Search for the cell housing the specified text and yield its [X, Y] center coordinate. 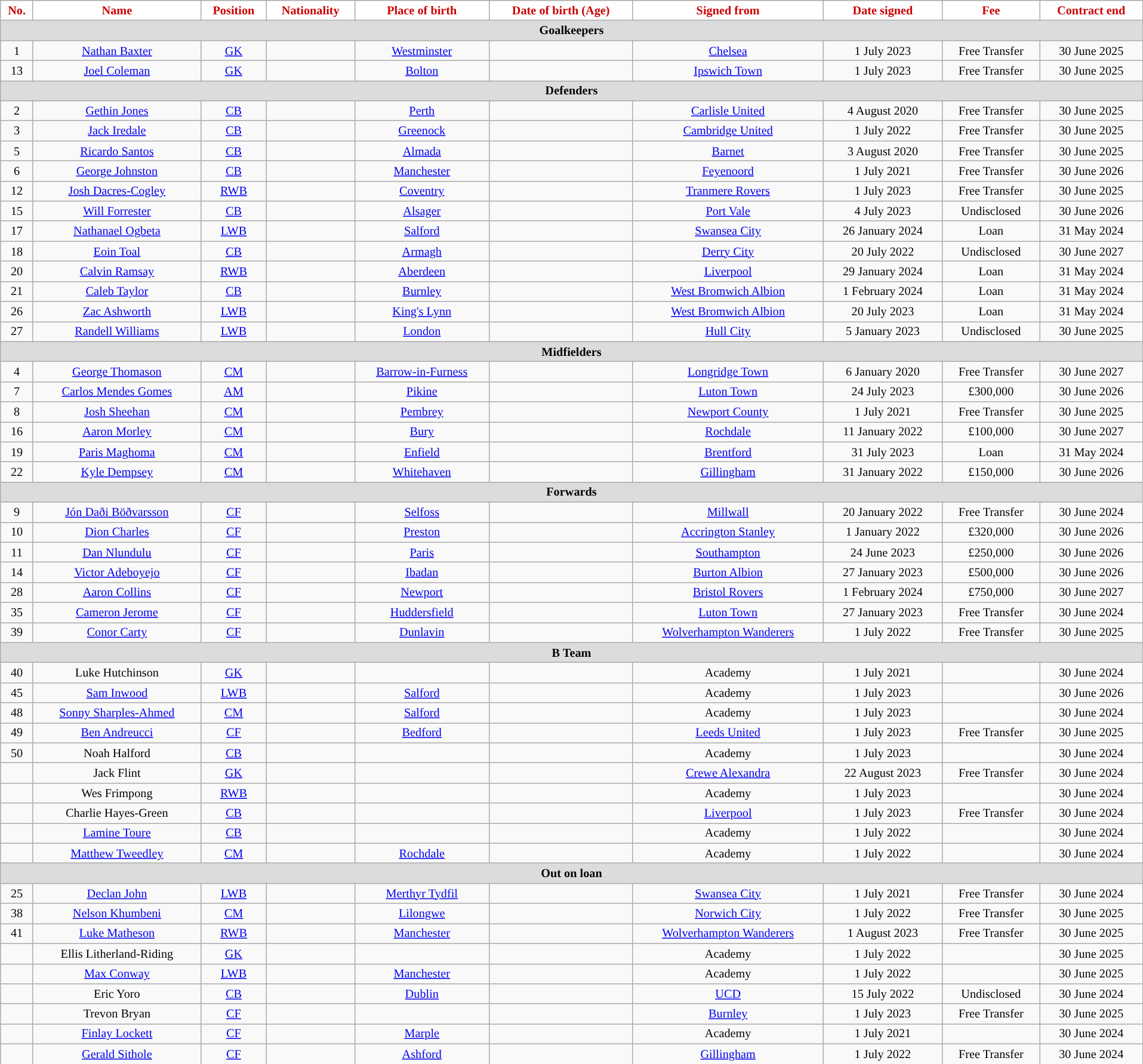
Date of birth (Age) [561, 10]
26 January 2024 [882, 231]
20 July 2023 [882, 311]
9 [17, 512]
Norwich City [728, 914]
22 [17, 472]
Gethin Jones [117, 110]
Josh Sheehan [117, 411]
Forwards [572, 492]
Declan John [117, 893]
Southampton [728, 552]
31 January 2022 [882, 472]
Noah Halford [117, 753]
George Johnston [117, 171]
24 June 2023 [882, 552]
Zac Ashworth [117, 311]
Ipswich Town [728, 70]
26 [17, 311]
Aberdeen [422, 271]
Fee [991, 10]
AM [233, 392]
11 [17, 552]
Caleb Taylor [117, 291]
Luke Hutchinson [117, 672]
Place of birth [422, 10]
Greenock [422, 131]
1 August 2023 [882, 933]
31 July 2023 [882, 452]
28 [17, 592]
Burton Albion [728, 572]
18 [17, 251]
Date signed [882, 10]
£750,000 [991, 592]
Alsager [422, 211]
Cambridge United [728, 131]
Midfielders [572, 352]
20 July 2022 [882, 251]
4 [17, 371]
Signed from [728, 10]
Pikine [422, 392]
Chelsea [728, 50]
Charlie Hayes-Green [117, 813]
Selfoss [422, 512]
Finlay Lockett [117, 1034]
Bedford [422, 733]
Whitehaven [422, 472]
Will Forrester [117, 211]
Barrow-in-Furness [422, 371]
Ben Andreucci [117, 733]
4 August 2020 [882, 110]
Contract end [1091, 10]
1 January 2022 [882, 532]
UCD [728, 994]
Ibadan [422, 572]
Calvin Ramsay [117, 271]
£320,000 [991, 532]
Paris [422, 552]
Max Conway [117, 974]
50 [17, 753]
Marple [422, 1034]
Nathanael Ogbeta [117, 231]
Enfield [422, 452]
£250,000 [991, 552]
Perth [422, 110]
No. [17, 10]
Ellis Litherland-Riding [117, 954]
£150,000 [991, 472]
11 January 2022 [882, 432]
Carlisle United [728, 110]
Bolton [422, 70]
29 January 2024 [882, 271]
Port Vale [728, 211]
16 [17, 432]
4 July 2023 [882, 211]
Defenders [572, 91]
Aaron Collins [117, 592]
7 [17, 392]
Brentford [728, 452]
45 [17, 693]
Dunlavin [422, 632]
Kyle Dempsey [117, 472]
Barnet [728, 151]
Hull City [728, 331]
£300,000 [991, 392]
Jack Flint [117, 773]
Armagh [422, 251]
Eric Yoro [117, 994]
£100,000 [991, 432]
Pembrey [422, 411]
2 [17, 110]
Cameron Jerome [117, 613]
13 [17, 70]
Wes Frimpong [117, 793]
Leeds United [728, 733]
Lilongwe [422, 914]
Jón Daði Böðvarsson [117, 512]
25 [17, 893]
6 [17, 171]
Merthyr Tydfil [422, 893]
Gerald Sithole [117, 1054]
Huddersfield [422, 613]
George Thomason [117, 371]
Feyenoord [728, 171]
20 [17, 271]
Westminster [422, 50]
22 August 2023 [882, 773]
15 [17, 211]
41 [17, 933]
40 [17, 672]
Crewe Alexandra [728, 773]
Millwall [728, 512]
Jack Iredale [117, 131]
Ricardo Santos [117, 151]
King's Lynn [422, 311]
Josh Dacres-Cogley [117, 191]
Nationality [310, 10]
£500,000 [991, 572]
14 [17, 572]
Bristol Rovers [728, 592]
Matthew Tweedley [117, 853]
49 [17, 733]
Longridge Town [728, 371]
Dan Nlundulu [117, 552]
Randell Williams [117, 331]
Derry City [728, 251]
15 July 2022 [882, 994]
5 [17, 151]
Nathan Baxter [117, 50]
Trevon Bryan [117, 1014]
3 August 2020 [882, 151]
Dublin [422, 994]
21 [17, 291]
Carlos Mendes Gomes [117, 392]
Aaron Morley [117, 432]
Dion Charles [117, 532]
Bury [422, 432]
Almada [422, 151]
1 [17, 50]
Name [117, 10]
38 [17, 914]
3 [17, 131]
10 [17, 532]
Goalkeepers [572, 30]
6 January 2020 [882, 371]
27 [17, 331]
Newport [422, 592]
5 January 2023 [882, 331]
Nelson Khumbeni [117, 914]
Lamine Toure [117, 833]
48 [17, 713]
Victor Adeboyejo [117, 572]
39 [17, 632]
B Team [572, 653]
24 July 2023 [882, 392]
Preston [422, 532]
Position [233, 10]
Paris Maghoma [117, 452]
Tranmere Rovers [728, 191]
Joel Coleman [117, 70]
17 [17, 231]
Coventry [422, 191]
12 [17, 191]
19 [17, 452]
Sam Inwood [117, 693]
Accrington Stanley [728, 532]
Sonny Sharples-Ahmed [117, 713]
20 January 2022 [882, 512]
8 [17, 411]
35 [17, 613]
Conor Carty [117, 632]
Ashford [422, 1054]
London [422, 331]
Out on loan [572, 873]
Luke Matheson [117, 933]
Newport County [728, 411]
Eoin Toal [117, 251]
